From the cell containing the given text, extract its center point as [X, Y] coordinate. 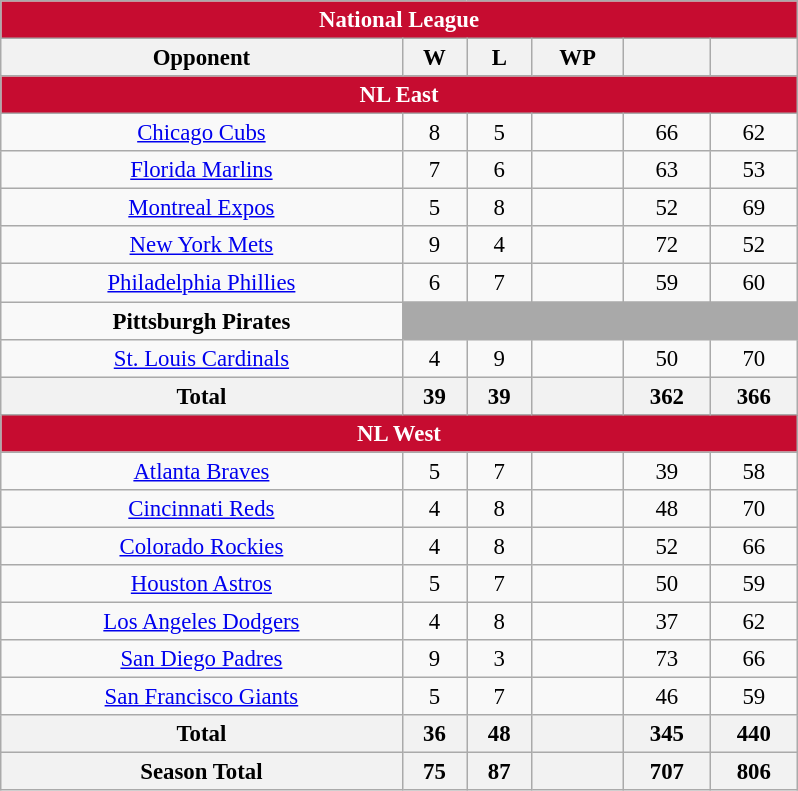
Cincinnati Reds [202, 508]
Atlanta Braves [202, 471]
Colorado Rockies [202, 546]
75 [434, 772]
NL East [399, 95]
72 [666, 245]
46 [666, 696]
87 [500, 772]
440 [754, 734]
San Diego Padres [202, 659]
New York Mets [202, 245]
36 [434, 734]
Season Total [202, 772]
NL West [399, 433]
Montreal Expos [202, 208]
Florida Marlins [202, 170]
366 [754, 396]
Pittsburgh Pirates [202, 321]
Opponent [202, 57]
San Francisco Giants [202, 696]
53 [754, 170]
37 [666, 621]
60 [754, 283]
St. Louis Cardinals [202, 358]
Houston Astros [202, 584]
69 [754, 208]
63 [666, 170]
Los Angeles Dodgers [202, 621]
73 [666, 659]
Chicago Cubs [202, 133]
707 [666, 772]
Philadelphia Phillies [202, 283]
W [434, 57]
806 [754, 772]
National League [399, 20]
WP [578, 57]
3 [500, 659]
58 [754, 471]
345 [666, 734]
362 [666, 396]
L [500, 57]
